Provide the [X, Y] coordinate of the cell's center where the given text is located.  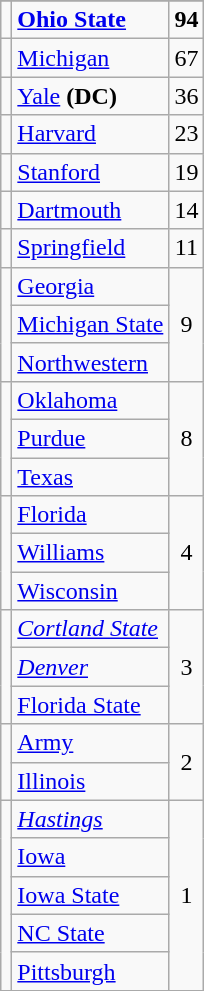
Williams [90, 553]
Wisconsin [90, 591]
Harvard [90, 134]
23 [186, 134]
19 [186, 172]
11 [186, 248]
Georgia [90, 286]
Yale (DC) [90, 96]
Army [90, 743]
Cortland State [90, 629]
1 [186, 895]
Springfield [90, 248]
67 [186, 58]
Purdue [90, 438]
Pittsburgh [90, 971]
Denver [90, 667]
4 [186, 553]
8 [186, 438]
Illinois [90, 781]
2 [186, 762]
9 [186, 324]
Michigan [90, 58]
Texas [90, 477]
94 [186, 20]
Hastings [90, 819]
Northwestern [90, 362]
3 [186, 667]
Iowa State [90, 895]
NC State [90, 933]
36 [186, 96]
Florida [90, 515]
Oklahoma [90, 400]
Michigan State [90, 324]
14 [186, 210]
Florida State [90, 705]
Ohio State [90, 20]
Dartmouth [90, 210]
Iowa [90, 857]
Stanford [90, 172]
